Search for the cell housing the specified text and yield its (x, y) center coordinate. 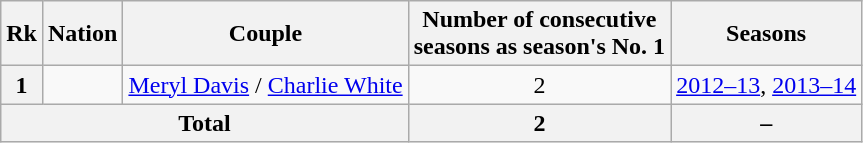
1 (22, 85)
– (766, 123)
Meryl Davis / Charlie White (266, 85)
Seasons (766, 34)
Couple (266, 34)
Total (204, 123)
Rk (22, 34)
2012–13, 2013–14 (766, 85)
Nation (82, 34)
Number of consecutiveseasons as season's No. 1 (539, 34)
